Determine the [X, Y] coordinate at the center of the cell enclosing the given text.  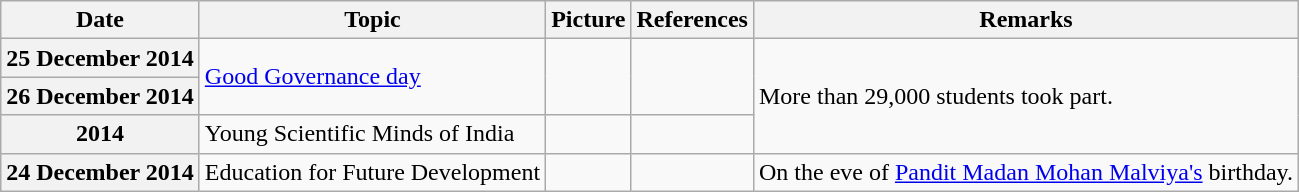
Education for Future Development [372, 172]
2014 [100, 134]
Young Scientific Minds of India [372, 134]
More than 29,000 students took part. [1026, 96]
On the eve of Pandit Madan Mohan Malviya's birthday. [1026, 172]
Remarks [1026, 20]
Date [100, 20]
Picture [588, 20]
References [692, 20]
26 December 2014 [100, 96]
Topic [372, 20]
25 December 2014 [100, 58]
24 December 2014 [100, 172]
Good Governance day [372, 77]
